Locate the cell with the specified text and output its (X, Y) center coordinate. 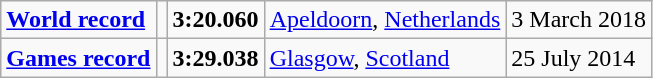
Apeldoorn, Netherlands (385, 20)
Glasgow, Scotland (385, 58)
3:29.038 (216, 58)
25 July 2014 (579, 58)
World record (78, 20)
3:20.060 (216, 20)
Games record (78, 58)
3 March 2018 (579, 20)
